For the text-containing cell, return its midpoint in [x, y] coordinate format. 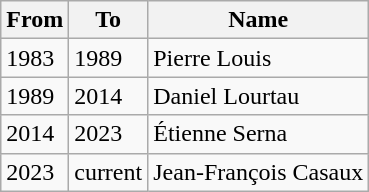
From [35, 20]
current [108, 172]
1983 [35, 58]
To [108, 20]
Pierre Louis [258, 58]
Daniel Lourtau [258, 96]
Jean-François Casaux [258, 172]
Name [258, 20]
Étienne Serna [258, 134]
